Locate the cell with the specified text and output its [X, Y] center coordinate. 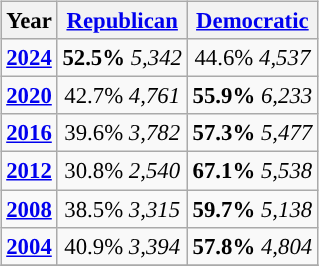
Democratic [252, 21]
52.5% 5,342 [122, 58]
67.1% 5,538 [252, 171]
2008 [29, 209]
40.9% 3,394 [122, 246]
39.6% 3,782 [122, 133]
2020 [29, 96]
2016 [29, 133]
2012 [29, 171]
59.7% 5,138 [252, 209]
57.3% 5,477 [252, 133]
42.7% 4,761 [122, 96]
Republican [122, 21]
44.6% 4,537 [252, 58]
2004 [29, 246]
57.8% 4,804 [252, 246]
30.8% 2,540 [122, 171]
2024 [29, 58]
38.5% 3,315 [122, 209]
Year [29, 21]
55.9% 6,233 [252, 96]
